Determine the [x, y] coordinate at the center of the cell enclosing the given text.  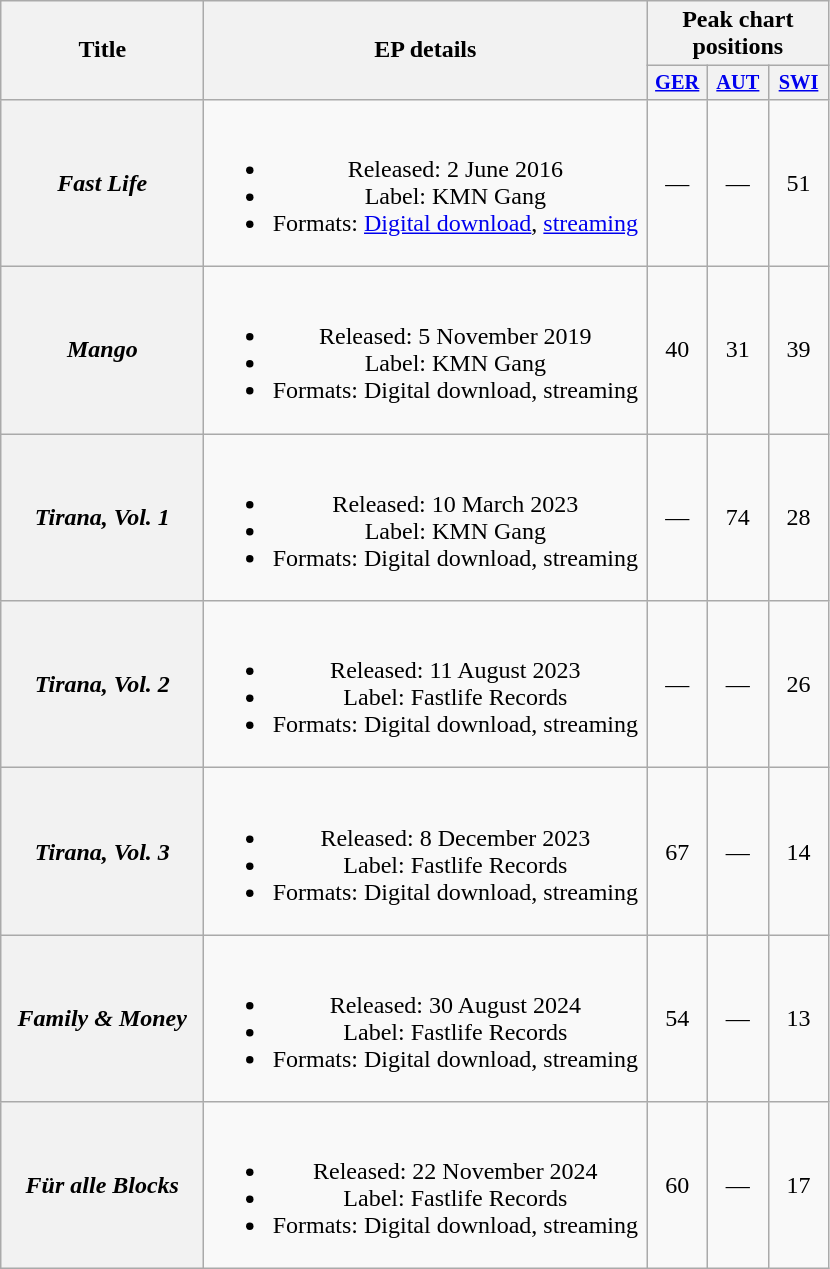
67 [678, 852]
Tirana, Vol. 1 [102, 518]
51 [798, 182]
Released: 22 November 2024Label: Fastlife RecordsFormats: Digital download, streaming [426, 1186]
39 [798, 350]
28 [798, 518]
Tirana, Vol. 3 [102, 852]
Released: 8 December 2023Label: Fastlife RecordsFormats: Digital download, streaming [426, 852]
Title [102, 50]
Released: 11 August 2023Label: Fastlife RecordsFormats: Digital download, streaming [426, 684]
40 [678, 350]
Tirana, Vol. 2 [102, 684]
Für alle Blocks [102, 1186]
Released: 5 November 2019Label: KMN GangFormats: Digital download, streaming [426, 350]
EP details [426, 50]
Released: 30 August 2024Label: Fastlife RecordsFormats: Digital download, streaming [426, 1018]
31 [738, 350]
Mango [102, 350]
60 [678, 1186]
Family & Money [102, 1018]
GER [678, 83]
Fast Life [102, 182]
AUT [738, 83]
SWI [798, 83]
Peak chart positions [738, 34]
54 [678, 1018]
17 [798, 1186]
14 [798, 852]
74 [738, 518]
13 [798, 1018]
Released: 10 March 2023Label: KMN GangFormats: Digital download, streaming [426, 518]
26 [798, 684]
Released: 2 June 2016Label: KMN GangFormats: Digital download, streaming [426, 182]
